Determine the [x, y] coordinate at the center of the cell enclosing the given text.  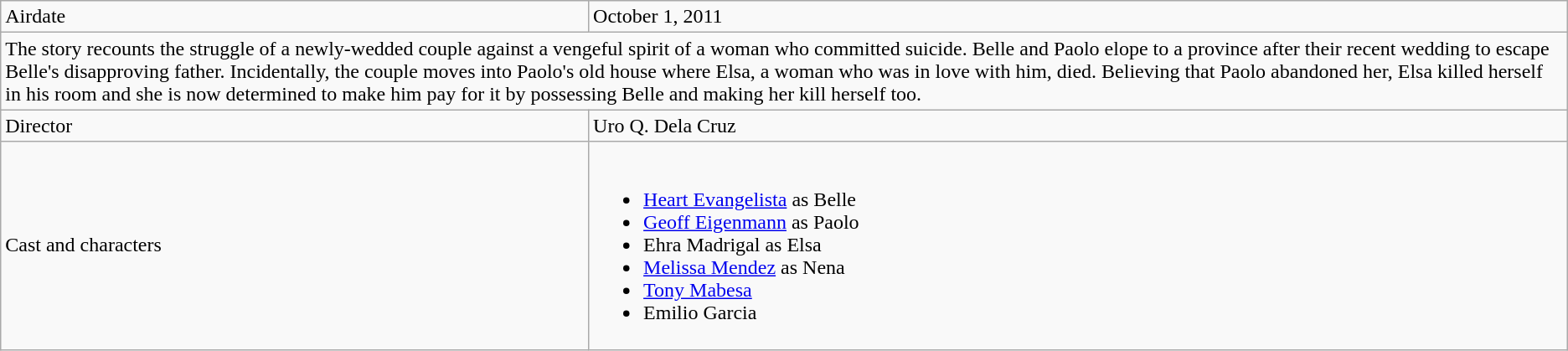
Heart Evangelista as BelleGeoff Eigenmann as PaoloEhra Madrigal as ElsaMelissa Mendez as NenaTony MabesaEmilio Garcia [1079, 245]
Airdate [295, 17]
Cast and characters [295, 245]
October 1, 2011 [1079, 17]
Director [295, 126]
Uro Q. Dela Cruz [1079, 126]
